Capture the cell that displays the provided text and extract its (x, y) central coordinate. 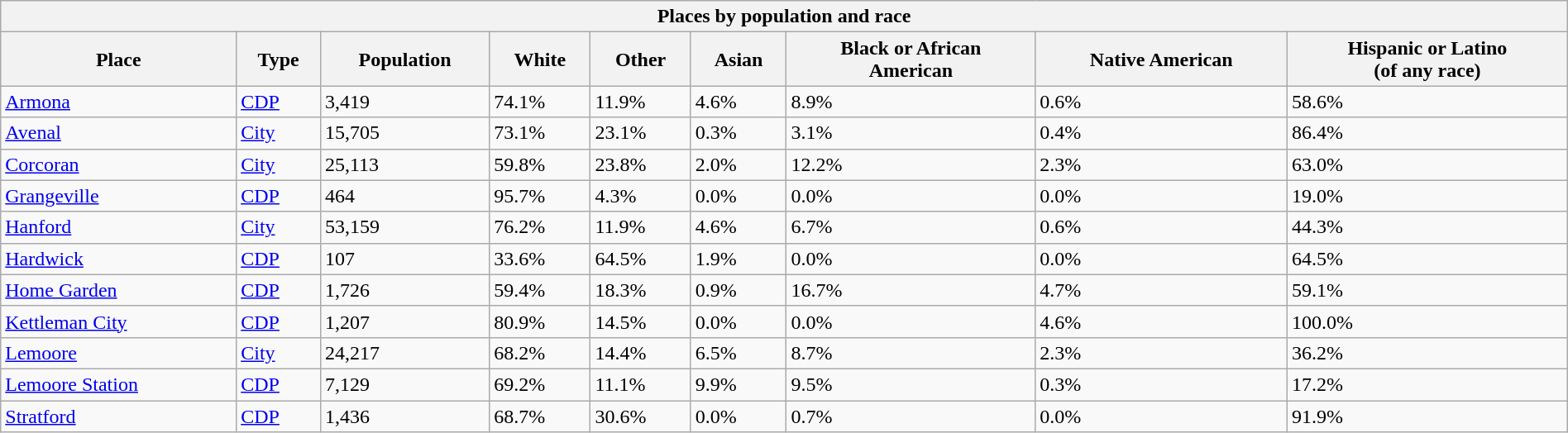
Asian (739, 59)
1,436 (404, 416)
Armona (119, 102)
Place (119, 59)
464 (404, 196)
19.0% (1427, 196)
23.8% (640, 164)
68.2% (540, 353)
Lemoore Station (119, 384)
17.2% (1427, 384)
107 (404, 259)
15,705 (404, 133)
8.9% (911, 102)
0.9% (739, 290)
Other (640, 59)
Kettleman City (119, 321)
0.7% (911, 416)
6.7% (911, 227)
68.7% (540, 416)
2.0% (739, 164)
44.3% (1427, 227)
1.9% (739, 259)
80.9% (540, 321)
63.0% (1427, 164)
Type (279, 59)
58.6% (1427, 102)
53,159 (404, 227)
4.7% (1161, 290)
0.4% (1161, 133)
Population (404, 59)
11.1% (640, 384)
76.2% (540, 227)
36.2% (1427, 353)
59.8% (540, 164)
59.4% (540, 290)
16.7% (911, 290)
25,113 (404, 164)
12.2% (911, 164)
14.4% (640, 353)
White (540, 59)
23.1% (640, 133)
9.5% (911, 384)
Lemoore (119, 353)
Hardwick (119, 259)
3,419 (404, 102)
30.6% (640, 416)
1,207 (404, 321)
3.1% (911, 133)
Grangeville (119, 196)
95.7% (540, 196)
91.9% (1427, 416)
18.3% (640, 290)
33.6% (540, 259)
Corcoran (119, 164)
24,217 (404, 353)
100.0% (1427, 321)
74.1% (540, 102)
4.3% (640, 196)
Native American (1161, 59)
86.4% (1427, 133)
8.7% (911, 353)
Places by population and race (784, 17)
69.2% (540, 384)
Hanford (119, 227)
9.9% (739, 384)
Avenal (119, 133)
6.5% (739, 353)
Black or AfricanAmerican (911, 59)
1,726 (404, 290)
14.5% (640, 321)
Home Garden (119, 290)
59.1% (1427, 290)
7,129 (404, 384)
73.1% (540, 133)
Stratford (119, 416)
Hispanic or Latino(of any race) (1427, 59)
